Identify which cell holds the provided text, then report its [x, y] central coordinate. 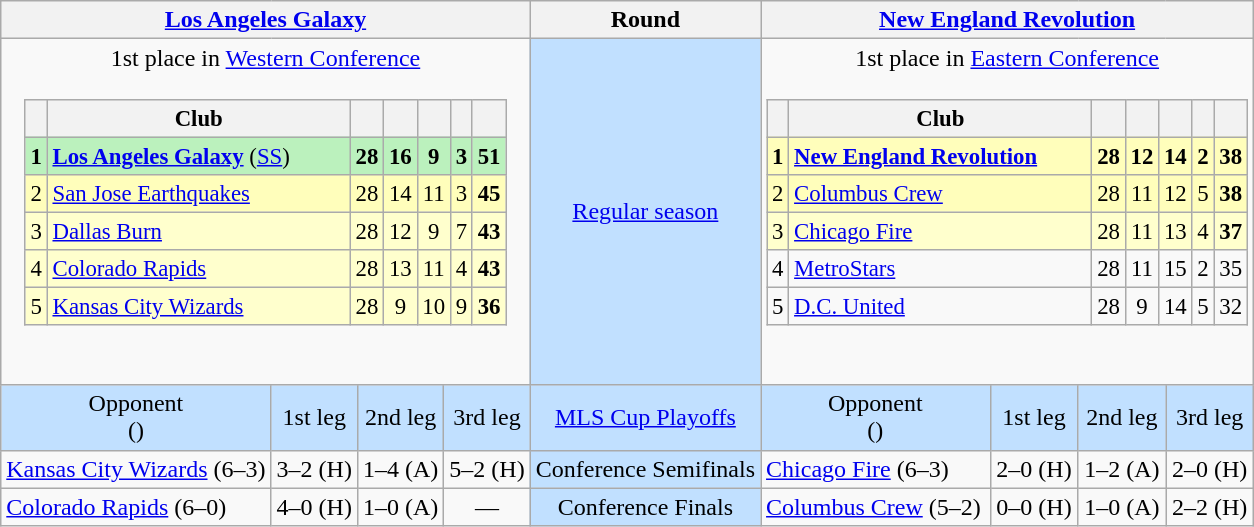
Kansas City Wizards [198, 306]
2–2 (H) [1210, 507]
36 [488, 306]
Conference Finals [645, 507]
51 [488, 156]
Chicago Fire [940, 231]
10 [434, 306]
35 [1230, 268]
0–0 (H) [1034, 507]
Dallas Burn [198, 231]
37 [1230, 231]
5–2 (H) [487, 469]
7 [461, 231]
1–2 (A) [1122, 469]
Round [645, 20]
— [487, 507]
Columbus Crew [940, 193]
MetroStars [940, 268]
3–2 (H) [314, 469]
32 [1230, 306]
Columbus Crew (5–2) [876, 507]
D.C. United [940, 306]
1–4 (A) [400, 469]
16 [400, 156]
4–0 (H) [314, 507]
Los Angeles Galaxy (SS) [198, 156]
San Jose Earthquakes [198, 193]
Los Angeles Galaxy [266, 20]
Chicago Fire (6–3) [876, 469]
Colorado Rapids (6–0) [136, 507]
15 [1176, 268]
MLS Cup Playoffs [645, 418]
Conference Semifinals [645, 469]
Colorado Rapids [198, 268]
Regular season [645, 212]
45 [488, 193]
Kansas City Wizards (6–3) [136, 469]
